Find where the given text appears and provide that cell's center as [x, y] coordinate. 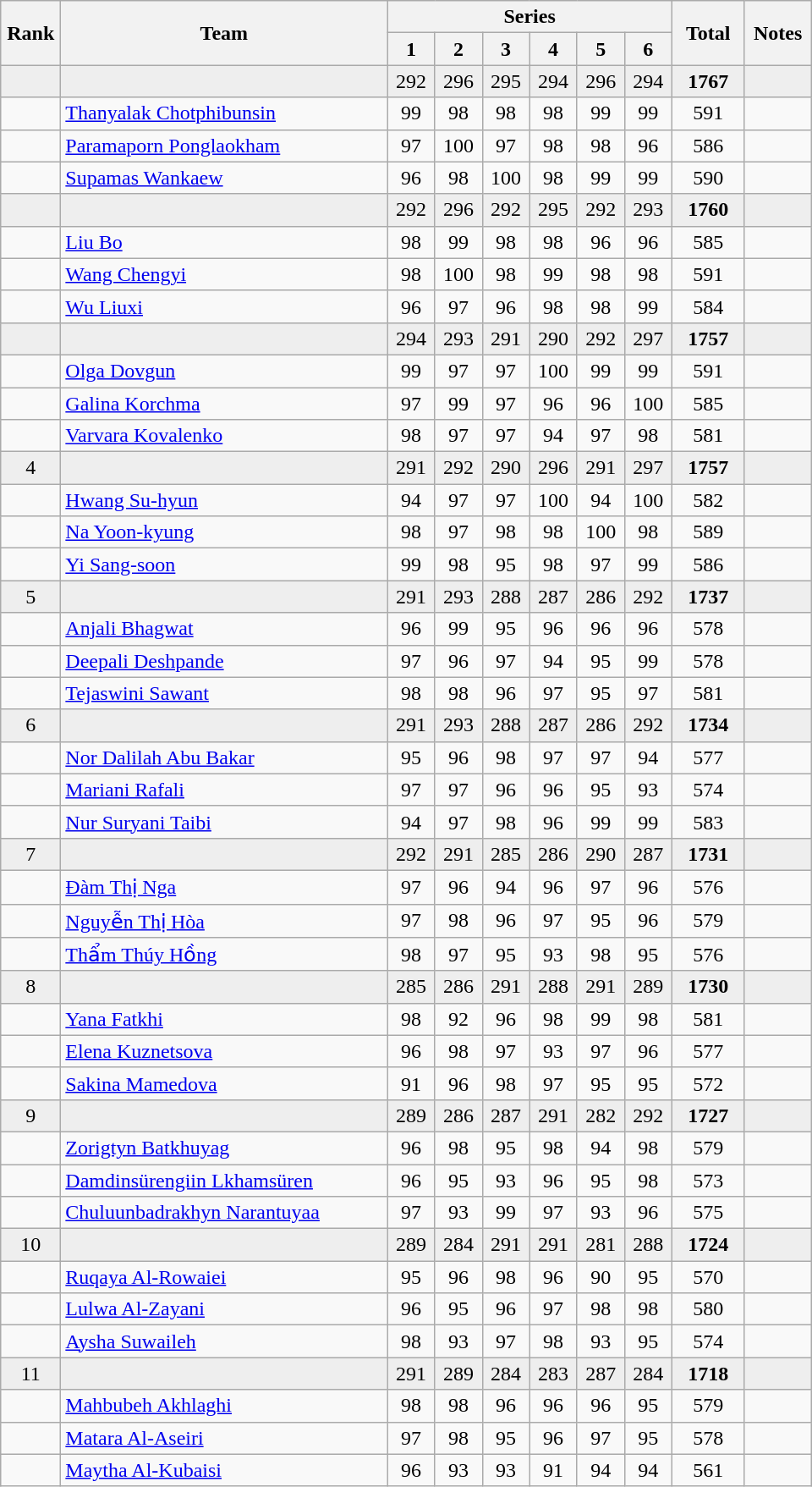
Thẩm Thúy Hồng [224, 955]
1727 [708, 1115]
582 [708, 500]
8 [30, 987]
590 [708, 178]
Total [708, 33]
1718 [708, 1374]
Na Yoon-kyung [224, 532]
573 [708, 1181]
Mariani Rafali [224, 790]
Rank [30, 33]
Series [529, 17]
Đàm Thị Nga [224, 887]
92 [458, 1019]
282 [601, 1115]
Chuluunbadrakhyn Narantuyaa [224, 1213]
Maytha Al-Kubaisi [224, 1470]
570 [708, 1277]
Matara Al-Aseiri [224, 1438]
90 [601, 1277]
Galina Korchma [224, 404]
1734 [708, 725]
572 [708, 1083]
575 [708, 1213]
Lulwa Al-Zayani [224, 1309]
Hwang Su-hyun [224, 500]
1730 [708, 987]
Nguyễn Thị Hòa [224, 921]
Tejaswini Sawant [224, 693]
Wang Chengyi [224, 274]
Liu Bo [224, 242]
3 [506, 49]
Elena Kuznetsova [224, 1051]
2 [458, 49]
Ruqaya Al-Rowaiei [224, 1277]
Thanyalak Chotphibunsin [224, 113]
Zorigtyn Batkhuyag [224, 1148]
580 [708, 1309]
561 [708, 1470]
7 [30, 854]
9 [30, 1115]
Aysha Suwaileh [224, 1341]
Notes [778, 33]
11 [30, 1374]
Supamas Wankaew [224, 178]
Wu Liuxi [224, 306]
281 [601, 1245]
Yi Sang-soon [224, 565]
Yana Fatkhi [224, 1019]
Nor Dalilah Abu Bakar [224, 757]
Nur Suryani Taibi [224, 822]
589 [708, 532]
1 [411, 49]
Team [224, 33]
1767 [708, 81]
1760 [708, 210]
Paramaporn Ponglaokham [224, 146]
Anjali Bhagwat [224, 629]
Deepali Deshpande [224, 661]
1724 [708, 1245]
Olga Dovgun [224, 371]
10 [30, 1245]
Damdinsürengiin Lkhamsüren [224, 1181]
1737 [708, 597]
583 [708, 822]
Mahbubeh Akhlaghi [224, 1406]
Varvara Kovalenko [224, 436]
Sakina Mamedova [224, 1083]
1731 [708, 854]
584 [708, 306]
283 [553, 1374]
